Output the (x, y) coordinate of the center of the cell containing the given text.  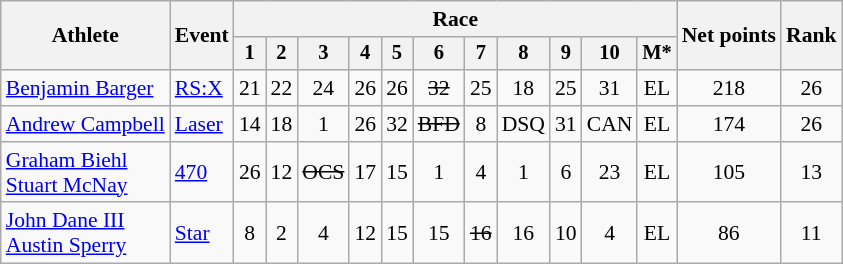
3 (323, 54)
BFD (439, 124)
5 (397, 54)
Graham BiehlStuart McNay (86, 172)
22 (282, 88)
7 (481, 54)
Laser (202, 124)
21 (250, 88)
RS:X (202, 88)
Event (202, 36)
218 (729, 88)
14 (250, 124)
Star (202, 234)
9 (566, 54)
23 (610, 172)
Net points (729, 36)
11 (812, 234)
470 (202, 172)
M* (656, 54)
Rank (812, 36)
105 (729, 172)
Athlete (86, 36)
Benjamin Barger (86, 88)
86 (729, 234)
24 (323, 88)
13 (812, 172)
DSQ (524, 124)
OCS (323, 172)
Race (456, 19)
17 (365, 172)
CAN (610, 124)
John Dane IIIAustin Sperry (86, 234)
Andrew Campbell (86, 124)
174 (729, 124)
